Output the [X, Y] coordinate of the center of the cell containing the given text.  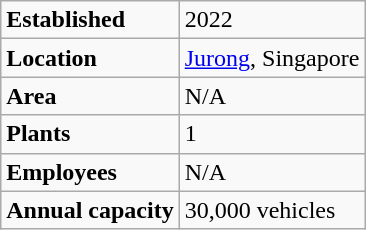
Location [90, 58]
Employees [90, 172]
Jurong, Singapore [272, 58]
2022 [272, 20]
Area [90, 96]
Annual capacity [90, 210]
30,000 vehicles [272, 210]
Plants [90, 134]
1 [272, 134]
Established [90, 20]
